Find where the given text appears and provide that cell's center as [X, Y] coordinate. 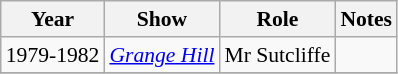
Mr Sutcliffe [277, 55]
Role [277, 19]
1979-1982 [53, 55]
Grange Hill [162, 55]
Notes [366, 19]
Show [162, 19]
Year [53, 19]
